Return (X, Y) of the center of cell containing provided text 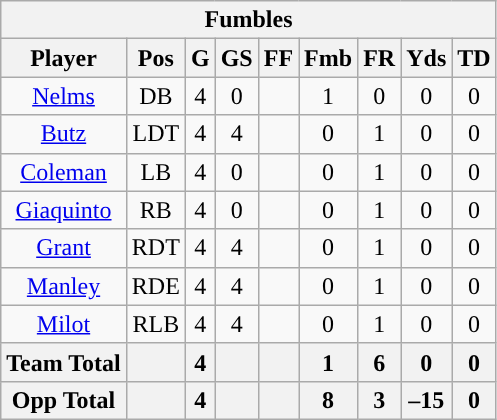
Fumbles (248, 20)
Butz (64, 134)
FR (380, 58)
RLB (156, 324)
G (200, 58)
Yds (426, 58)
FF (278, 58)
Manley (64, 286)
8 (328, 400)
RDT (156, 248)
Nelms (64, 96)
Player (64, 58)
RB (156, 210)
Pos (156, 58)
LDT (156, 134)
DB (156, 96)
Team Total (64, 362)
3 (380, 400)
–15 (426, 400)
LB (156, 172)
TD (474, 58)
6 (380, 362)
Grant (64, 248)
RDE (156, 286)
Coleman (64, 172)
GS (236, 58)
Giaquinto (64, 210)
Fmb (328, 58)
Milot (64, 324)
Opp Total (64, 400)
